Determine the (X, Y) coordinate at the center of the cell enclosing the given text.  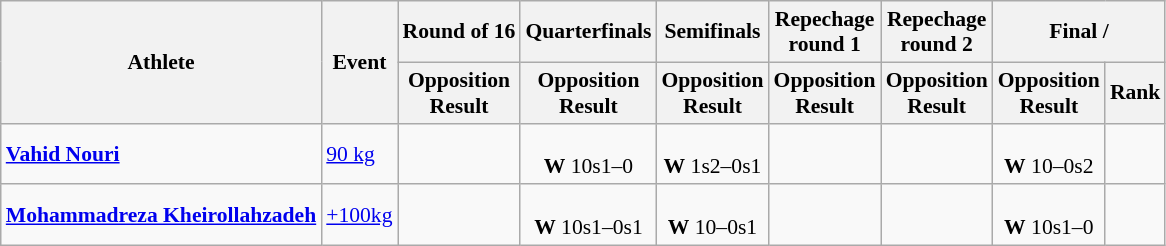
Rank (1136, 92)
Athlete (162, 62)
Semifinals (712, 32)
Vahid Nouri (162, 154)
W 10–0s1 (712, 216)
Final / (1080, 32)
W 10–0s2 (1049, 154)
Repechage round 2 (937, 32)
Mohammadreza Kheirollahzadeh (162, 216)
W 10s1–0s1 (588, 216)
Quarterfinals (588, 32)
W 1s2–0s1 (712, 154)
Event (359, 62)
90 kg (359, 154)
Round of 16 (460, 32)
+100kg (359, 216)
Repechage round 1 (825, 32)
